From the cell containing the given text, extract its center point as [x, y] coordinate. 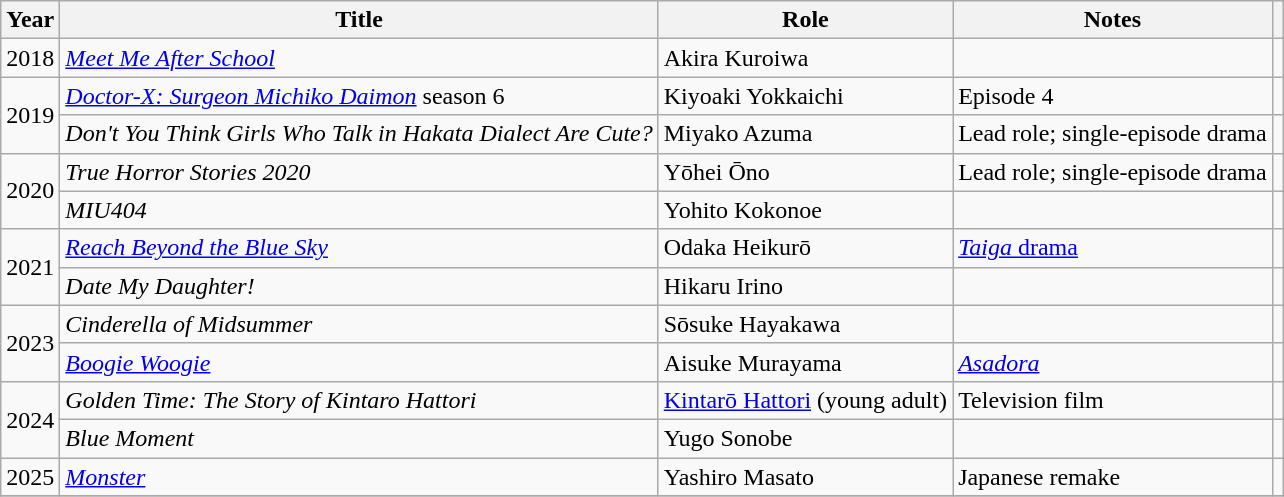
Kintarō Hattori (young adult) [805, 400]
Taiga drama [1113, 248]
MIU404 [359, 210]
Title [359, 20]
Golden Time: The Story of Kintaro Hattori [359, 400]
Episode 4 [1113, 96]
Notes [1113, 20]
Sōsuke Hayakawa [805, 324]
2021 [30, 267]
Boogie Woogie [359, 362]
Odaka Heikurō [805, 248]
Meet Me After School [359, 58]
Akira Kuroiwa [805, 58]
Doctor-X: Surgeon Michiko Daimon season 6 [359, 96]
Japanese remake [1113, 477]
Kiyoaki Yokkaichi [805, 96]
2018 [30, 58]
2023 [30, 343]
Don't You Think Girls Who Talk in Hakata Dialect Are Cute? [359, 134]
Role [805, 20]
Asadora [1113, 362]
Reach Beyond the Blue Sky [359, 248]
Aisuke Murayama [805, 362]
Date My Daughter! [359, 286]
Yashiro Masato [805, 477]
Yugo Sonobe [805, 438]
2020 [30, 191]
Miyako Azuma [805, 134]
Yohito Kokonoe [805, 210]
2024 [30, 419]
Monster [359, 477]
Hikaru Irino [805, 286]
Blue Moment [359, 438]
Television film [1113, 400]
True Horror Stories 2020 [359, 172]
2025 [30, 477]
2019 [30, 115]
Year [30, 20]
Yōhei Ōno [805, 172]
Cinderella of Midsummer [359, 324]
